For the text-containing cell, return its midpoint in (X, Y) coordinate format. 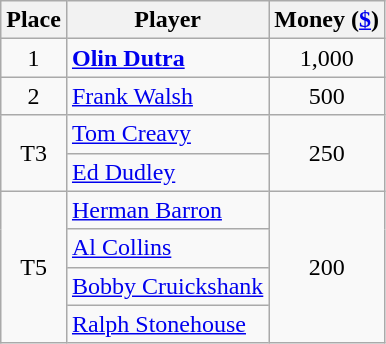
Al Collins (167, 248)
T3 (34, 153)
T5 (34, 267)
Herman Barron (167, 210)
250 (327, 153)
2 (34, 96)
200 (327, 267)
1 (34, 58)
Player (167, 20)
Ralph Stonehouse (167, 324)
1,000 (327, 58)
Ed Dudley (167, 172)
Olin Dutra (167, 58)
Tom Creavy (167, 134)
Frank Walsh (167, 96)
500 (327, 96)
Bobby Cruickshank (167, 286)
Money ($) (327, 20)
Place (34, 20)
